Capture the cell that displays the provided text and extract its [x, y] central coordinate. 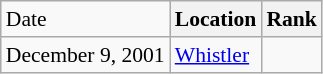
Rank [292, 19]
Location [216, 19]
December 9, 2001 [86, 55]
Date [86, 19]
Whistler [216, 55]
